From the cell containing the given text, extract its center point as [x, y] coordinate. 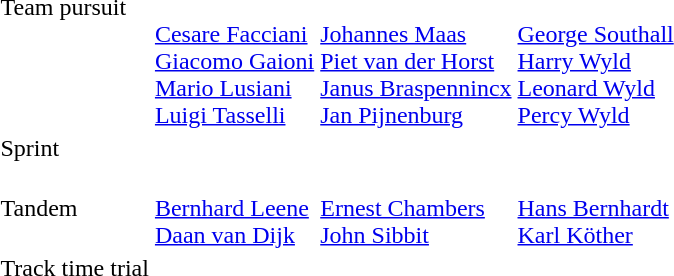
Ernest ChambersJohn Sibbit [416, 208]
Bernhard LeeneDaan van Dijk [234, 208]
